Provide the [X, Y] coordinate of the cell's center where the given text is located.  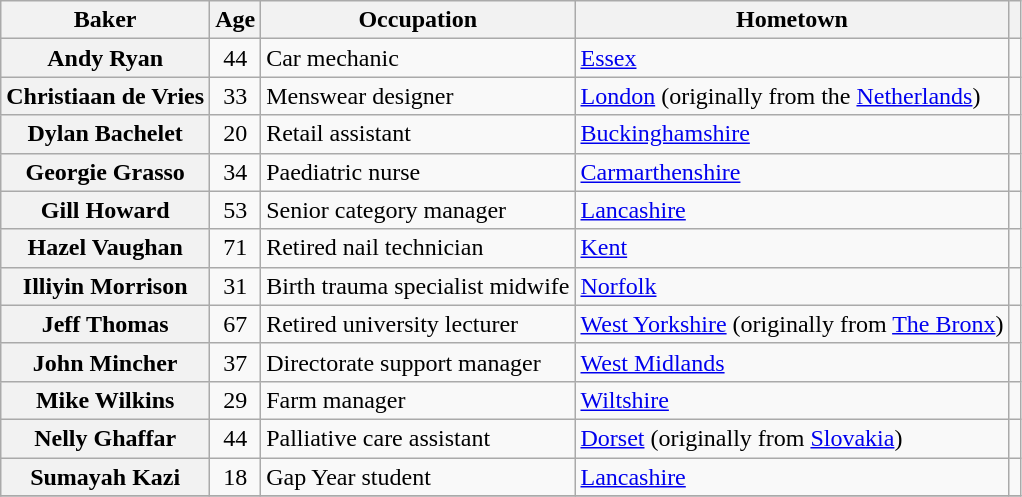
Norfolk [792, 286]
West Yorkshire (originally from The Bronx) [792, 324]
Wiltshire [792, 400]
20 [236, 134]
Farm manager [418, 400]
Sumayah Kazi [106, 477]
Menswear designer [418, 96]
34 [236, 172]
Gap Year student [418, 477]
Mike Wilkins [106, 400]
Dylan Bachelet [106, 134]
Senior category manager [418, 210]
Hazel Vaughan [106, 248]
Birth trauma specialist midwife [418, 286]
Car mechanic [418, 58]
Jeff Thomas [106, 324]
Occupation [418, 20]
Retail assistant [418, 134]
John Mincher [106, 362]
Gill Howard [106, 210]
Essex [792, 58]
Georgie Grasso [106, 172]
18 [236, 477]
West Midlands [792, 362]
Paediatric nurse [418, 172]
Directorate support manager [418, 362]
Baker [106, 20]
71 [236, 248]
Retired university lecturer [418, 324]
Carmarthenshire [792, 172]
33 [236, 96]
Palliative care assistant [418, 438]
67 [236, 324]
31 [236, 286]
Age [236, 20]
Christiaan de Vries [106, 96]
Retired nail technician [418, 248]
Nelly Ghaffar [106, 438]
London (originally from the Netherlands) [792, 96]
Buckinghamshire [792, 134]
Dorset (originally from Slovakia) [792, 438]
Kent [792, 248]
Andy Ryan [106, 58]
Illiyin Morrison [106, 286]
53 [236, 210]
37 [236, 362]
Hometown [792, 20]
29 [236, 400]
